Extract the [x, y] coordinate from the center of the cell holding the provided text.  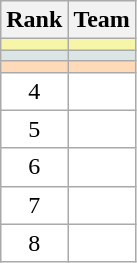
6 [34, 167]
Rank [34, 20]
Team [102, 20]
5 [34, 129]
7 [34, 205]
4 [34, 91]
8 [34, 243]
